Provide the (X, Y) coordinate of the cell's center where the given text is located.  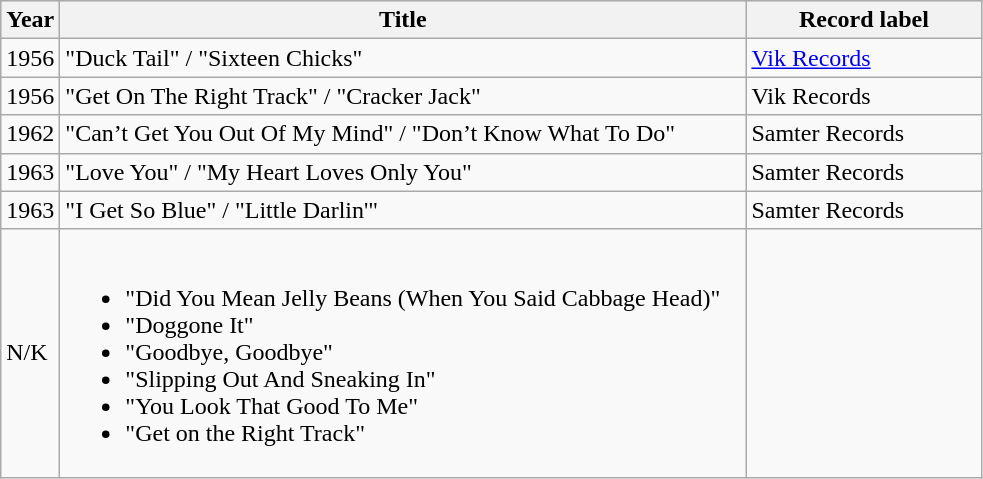
Title (403, 20)
"Get On The Right Track" / "Cracker Jack" (403, 96)
"I Get So Blue" / "Little Darlin'" (403, 210)
N/K (30, 353)
"Duck Tail" / "Sixteen Chicks" (403, 58)
"Love You" / "My Heart Loves Only You" (403, 172)
"Can’t Get You Out Of My Mind" / "Don’t Know What To Do" (403, 134)
Record label (864, 20)
Year (30, 20)
1962 (30, 134)
